Provide the [X, Y] coordinate of the cell's center where the given text is located.  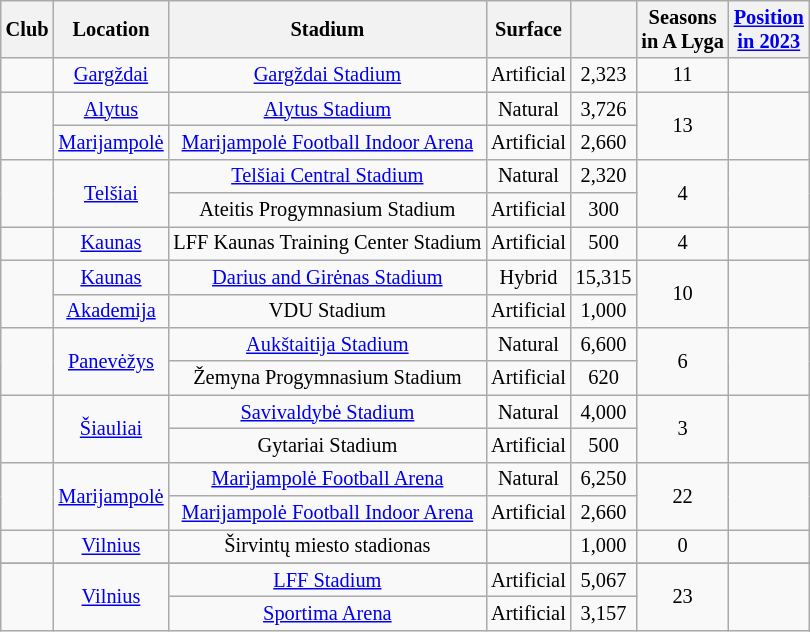
10 [682, 294]
3,726 [604, 109]
15,315 [604, 277]
Ateitis Progymnasium Stadium [327, 210]
Telšiai [110, 192]
2,323 [604, 75]
Marijampolė Football Arena [327, 479]
Gargždai Stadium [327, 75]
Darius and Girėnas Stadium [327, 277]
Sportima Arena [327, 613]
Location [110, 29]
Žemyna Progymnasium Stadium [327, 378]
Šiauliai [110, 428]
Position in 2023 [769, 29]
Surface [528, 29]
VDU Stadium [327, 311]
23 [682, 596]
0 [682, 546]
6,600 [604, 344]
2,320 [604, 176]
LFF Kaunas Training Center Stadium [327, 243]
Širvintų miesto stadionas [327, 546]
Club [28, 29]
11 [682, 75]
13 [682, 126]
Hybrid [528, 277]
Panevėžys [110, 360]
Gytariai Stadium [327, 445]
LFF Stadium [327, 580]
300 [604, 210]
Alytus [110, 109]
6 [682, 360]
3 [682, 428]
Savivaldybė Stadium [327, 412]
620 [604, 378]
Seasons in A Lyga [682, 29]
5,067 [604, 580]
Akademija [110, 311]
Aukštaitija Stadium [327, 344]
Alytus Stadium [327, 109]
6,250 [604, 479]
Stadium [327, 29]
3,157 [604, 613]
4,000 [604, 412]
Gargždai [110, 75]
22 [682, 496]
Telšiai Central Stadium [327, 176]
